Locate the cell with the specified text and output its [x, y] center coordinate. 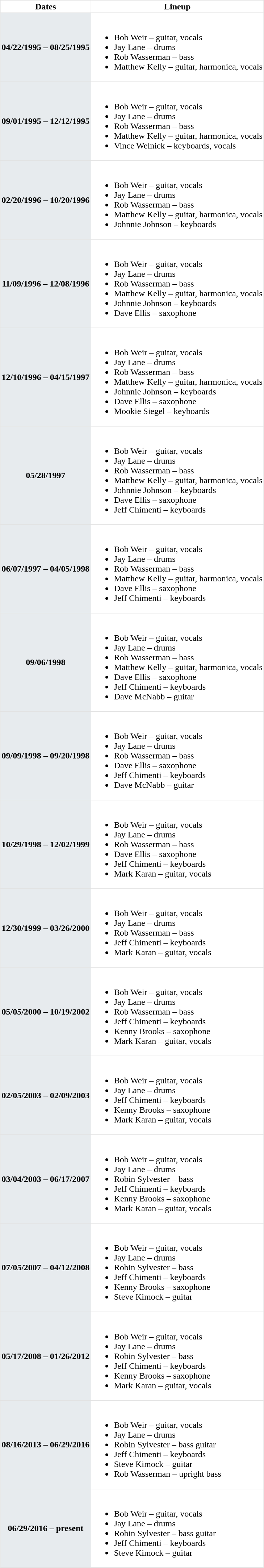
Bob Weir – guitar, vocalsJay Lane – drumsRob Wasserman – bassJeff Chimenti – keyboardsKenny Brooks – saxophoneMark Karan – guitar, vocals [177, 1012]
Bob Weir – guitar, vocalsJay Lane – drumsRob Wasserman – bassDave Ellis – saxophoneJeff Chimenti – keyboardsMark Karan – guitar, vocals [177, 844]
09/01/1995 – 12/12/1995 [46, 121]
02/20/1996 – 10/20/1996 [46, 200]
04/22/1995 – 08/25/1995 [46, 47]
05/17/2008 – 01/26/2012 [46, 1356]
12/10/1996 – 04/15/1997 [46, 377]
09/06/1998 [46, 662]
Dates [46, 7]
02/05/2003 – 02/09/2003 [46, 1095]
Bob Weir – guitar, vocalsJay Lane – drumsRob Wasserman – bassMatthew Kelly – guitar, harmonica, vocals [177, 47]
Bob Weir – guitar, vocalsJay Lane – drumsRobin Sylvester – bass guitarJeff Chimenti – keyboardsSteve Kimock – guitarRob Wasserman – upright bass [177, 1444]
Bob Weir – guitar, vocalsJay Lane – drumsJeff Chimenti – keyboardsKenny Brooks – saxophoneMark Karan – guitar, vocals [177, 1095]
08/16/2013 – 06/29/2016 [46, 1444]
03/04/2003 – 06/17/2007 [46, 1179]
Bob Weir – guitar, vocalsJay Lane – drumsRobin Sylvester – bass guitarJeff Chimenti – keyboardsSteve Kimock – guitar [177, 1529]
Lineup [177, 7]
12/30/1999 – 03/26/2000 [46, 928]
Bob Weir – guitar, vocalsJay Lane – drumsRob Wasserman – bassMatthew Kelly – guitar, harmonica, vocalsJohnnie Johnson – keyboards [177, 200]
Bob Weir – guitar, vocalsJay Lane – drumsRob Wasserman – bassMatthew Kelly – guitar, harmonica, vocalsDave Ellis – saxophoneJeff Chimenti – keyboards [177, 569]
09/09/1998 – 09/20/1998 [46, 756]
06/07/1997 – 04/05/1998 [46, 569]
05/05/2000 – 10/19/2002 [46, 1012]
Bob Weir – guitar, vocalsJay Lane – drumsRob Wasserman – bassMatthew Kelly – guitar, harmonica, vocalsVince Welnick – keyboards, vocals [177, 121]
Bob Weir – guitar, vocalsJay Lane – drumsRobin Sylvester – bassJeff Chimenti – keyboardsKenny Brooks – saxophoneSteve Kimock – guitar [177, 1267]
11/09/1996 – 12/08/1996 [46, 284]
07/05/2007 – 04/12/2008 [46, 1267]
06/29/2016 – present [46, 1529]
Bob Weir – guitar, vocalsJay Lane – drumsRob Wasserman – bassDave Ellis – saxophoneJeff Chimenti – keyboardsDave McNabb – guitar [177, 756]
05/28/1997 [46, 476]
10/29/1998 – 12/02/1999 [46, 844]
Bob Weir – guitar, vocalsJay Lane – drumsRob Wasserman – bassJeff Chimenti – keyboardsMark Karan – guitar, vocals [177, 928]
